Determine the (X, Y) coordinate at the center of the cell enclosing the given text.  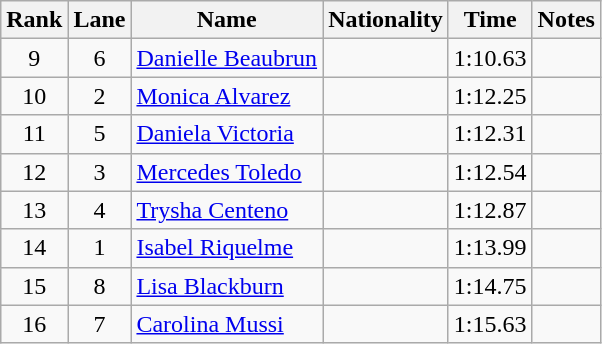
11 (34, 134)
1:14.75 (490, 286)
1:15.63 (490, 324)
1:10.63 (490, 58)
16 (34, 324)
Isabel Riquelme (227, 248)
Rank (34, 20)
4 (100, 210)
12 (34, 172)
Carolina Mussi (227, 324)
Mercedes Toledo (227, 172)
1:13.99 (490, 248)
7 (100, 324)
Name (227, 20)
1:12.54 (490, 172)
1:12.31 (490, 134)
2 (100, 96)
Nationality (386, 20)
1:12.87 (490, 210)
14 (34, 248)
8 (100, 286)
3 (100, 172)
Daniela Victoria (227, 134)
5 (100, 134)
1:12.25 (490, 96)
15 (34, 286)
Trysha Centeno (227, 210)
Notes (566, 20)
Time (490, 20)
Danielle Beaubrun (227, 58)
Lisa Blackburn (227, 286)
6 (100, 58)
1 (100, 248)
13 (34, 210)
Monica Alvarez (227, 96)
Lane (100, 20)
10 (34, 96)
9 (34, 58)
